Find where the given text appears and provide that cell's center as (X, Y) coordinate. 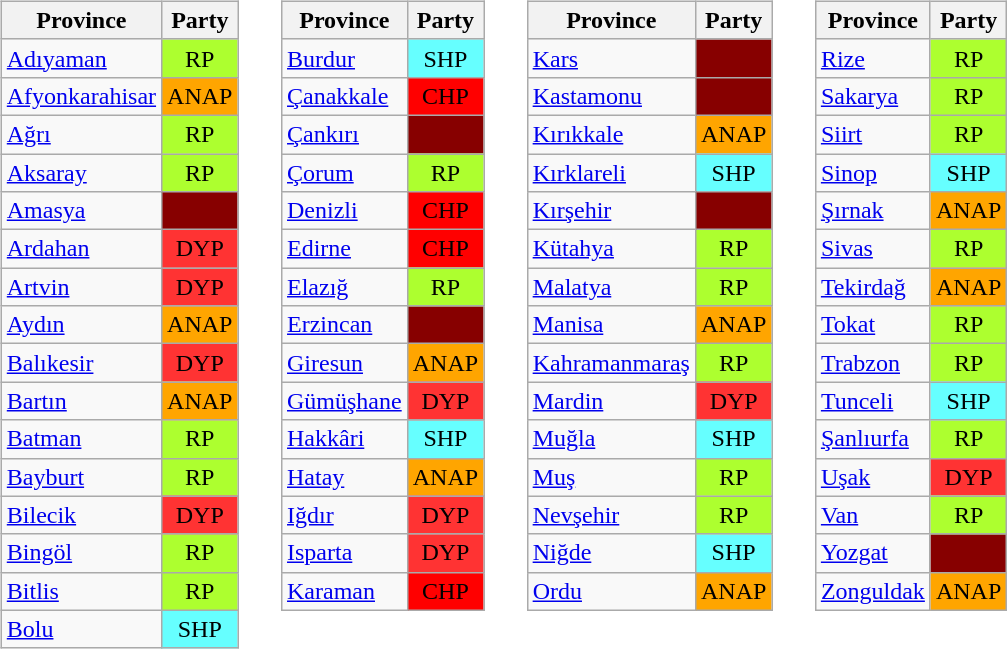
Artvin (81, 287)
Uşak (872, 477)
Hakkâri (344, 439)
Kütahya (611, 249)
Hatay (344, 477)
Edirne (344, 249)
Kahramanmaraş (611, 363)
Isparta (344, 553)
Kars (611, 58)
Çorum (344, 173)
Bingöl (81, 553)
Kastamonu (611, 96)
Siirt (872, 134)
Iğdır (344, 515)
Mardin (611, 401)
Ordu (611, 591)
Nevşehir (611, 515)
Denizli (344, 211)
Erzincan (344, 325)
Kırıkkale (611, 134)
Sivas (872, 249)
Bitlis (81, 591)
Muş (611, 477)
Bayburt (81, 477)
Balıkesir (81, 363)
Zonguldak (872, 591)
Van (872, 515)
Niğde (611, 553)
Bolu (81, 629)
Kırklareli (611, 173)
Karaman (344, 591)
Aksaray (81, 173)
Adıyaman (81, 58)
Yozgat (872, 553)
Çanakkale (344, 96)
Ağrı (81, 134)
Şırnak (872, 211)
Sakarya (872, 96)
Şanlıurfa (872, 439)
Burdur (344, 58)
Malatya (611, 287)
Tunceli (872, 401)
Giresun (344, 363)
Amasya (81, 211)
Bilecik (81, 515)
Sinop (872, 173)
Tokat (872, 325)
Gümüşhane (344, 401)
Tekirdağ (872, 287)
Afyonkarahisar (81, 96)
Trabzon (872, 363)
Çankırı (344, 134)
Batman (81, 439)
Aydın (81, 325)
Ardahan (81, 249)
Muğla (611, 439)
Manisa (611, 325)
Elazığ (344, 287)
Rize (872, 58)
Kırşehir (611, 211)
Bartın (81, 401)
